Locate the cell with the specified text and output its (X, Y) center coordinate. 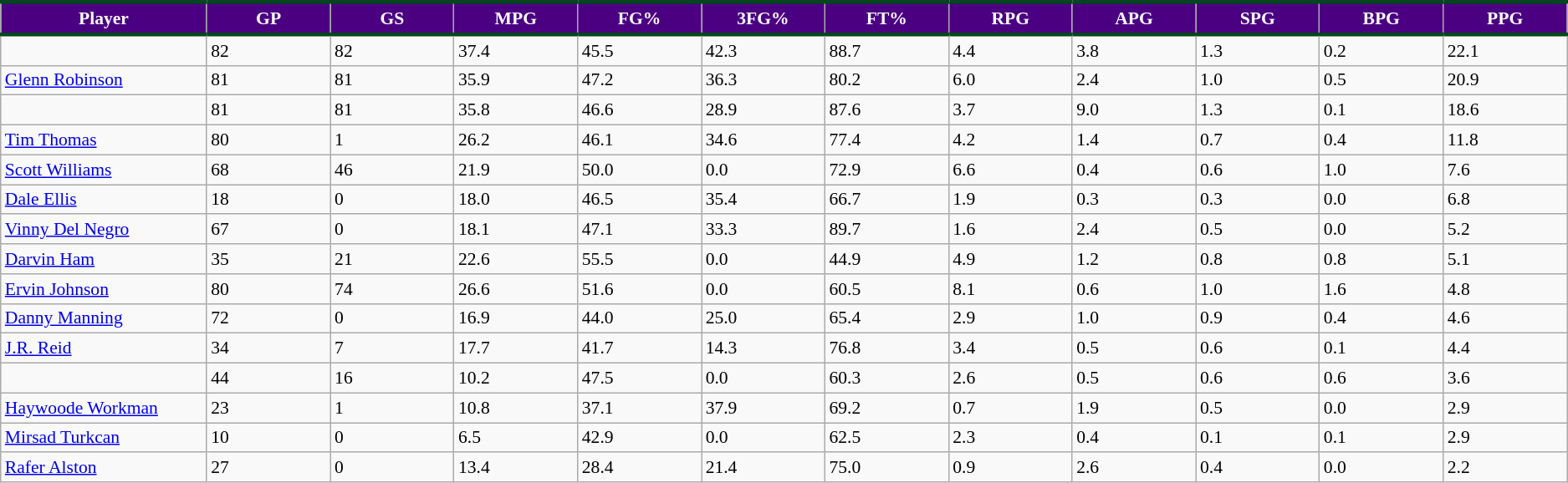
2.2 (1505, 468)
22.1 (1505, 50)
25.0 (764, 318)
3.8 (1134, 50)
2.3 (1010, 438)
46.1 (640, 140)
21.9 (516, 170)
3.7 (1010, 110)
4.8 (1505, 289)
47.2 (640, 80)
88.7 (886, 50)
35.4 (764, 200)
47.5 (640, 379)
PPG (1505, 18)
22.6 (516, 259)
34 (268, 348)
4.2 (1010, 140)
23 (268, 408)
44.9 (886, 259)
APG (1134, 18)
55.5 (640, 259)
GS (392, 18)
72 (268, 318)
44 (268, 379)
Mirsad Turkcan (104, 438)
6.5 (516, 438)
26.2 (516, 140)
45.5 (640, 50)
46 (392, 170)
66.7 (886, 200)
72.9 (886, 170)
76.8 (886, 348)
35 (268, 259)
3FG% (764, 18)
Tim Thomas (104, 140)
7.6 (1505, 170)
16.9 (516, 318)
69.2 (886, 408)
1.2 (1134, 259)
5.2 (1505, 230)
4.9 (1010, 259)
21 (392, 259)
33.3 (764, 230)
28.9 (764, 110)
37.9 (764, 408)
Danny Manning (104, 318)
Dale Ellis (104, 200)
10.8 (516, 408)
67 (268, 230)
3.4 (1010, 348)
Vinny Del Negro (104, 230)
77.4 (886, 140)
37.4 (516, 50)
60.5 (886, 289)
17.7 (516, 348)
FG% (640, 18)
21.4 (764, 468)
26.6 (516, 289)
11.8 (1505, 140)
62.5 (886, 438)
SPG (1258, 18)
89.7 (886, 230)
60.3 (886, 379)
Glenn Robinson (104, 80)
20.9 (1505, 80)
37.1 (640, 408)
75.0 (886, 468)
0.2 (1382, 50)
6.6 (1010, 170)
6.0 (1010, 80)
FT% (886, 18)
42.9 (640, 438)
Ervin Johnson (104, 289)
16 (392, 379)
68 (268, 170)
65.4 (886, 318)
Haywoode Workman (104, 408)
42.3 (764, 50)
10 (268, 438)
9.0 (1134, 110)
44.0 (640, 318)
GP (268, 18)
6.8 (1505, 200)
Darvin Ham (104, 259)
8.1 (1010, 289)
28.4 (640, 468)
36.3 (764, 80)
51.6 (640, 289)
7 (392, 348)
RPG (1010, 18)
74 (392, 289)
14.3 (764, 348)
J.R. Reid (104, 348)
10.2 (516, 379)
4.6 (1505, 318)
MPG (516, 18)
BPG (1382, 18)
Player (104, 18)
1.4 (1134, 140)
13.4 (516, 468)
87.6 (886, 110)
18.0 (516, 200)
3.6 (1505, 379)
18.1 (516, 230)
27 (268, 468)
80.2 (886, 80)
18 (268, 200)
34.6 (764, 140)
46.5 (640, 200)
41.7 (640, 348)
35.9 (516, 80)
35.8 (516, 110)
46.6 (640, 110)
47.1 (640, 230)
5.1 (1505, 259)
Scott Williams (104, 170)
18.6 (1505, 110)
Rafer Alston (104, 468)
50.0 (640, 170)
